Detect which cell encompasses the target text, then output its [x, y] center coordinate. 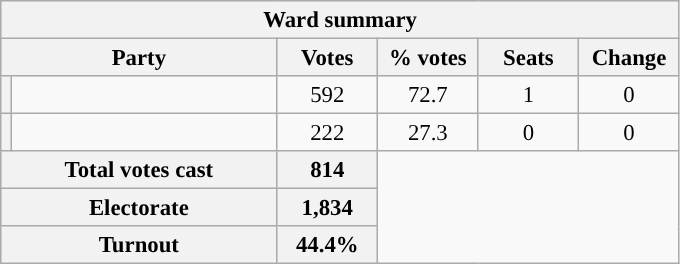
Total votes cast [139, 170]
27.3 [428, 133]
592 [328, 95]
Votes [328, 58]
Seats [528, 58]
Change [630, 58]
814 [328, 170]
Turnout [139, 245]
222 [328, 133]
72.7 [428, 95]
44.4% [328, 245]
Electorate [139, 208]
Party [139, 58]
1,834 [328, 208]
Ward summary [340, 20]
% votes [428, 58]
1 [528, 95]
